Detect which cell encompasses the target text, then output its [x, y] center coordinate. 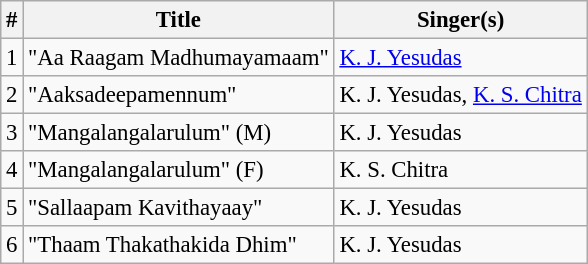
2 [12, 95]
"Thaam Thakathakida Dhim" [178, 245]
"Mangalangalarulum" (F) [178, 170]
5 [12, 208]
K. J. Yesudas, K. S. Chitra [460, 95]
Title [178, 20]
# [12, 20]
4 [12, 170]
3 [12, 133]
"Sallaapam Kavithayaay" [178, 208]
6 [12, 245]
"Aa Raagam Madhumayamaam" [178, 58]
"Mangalangalarulum" (M) [178, 133]
1 [12, 58]
Singer(s) [460, 20]
K. S. Chitra [460, 170]
"Aaksadeepamennum" [178, 95]
